Scan for the cell matching the given text and deliver its (x, y) coordinate at center. 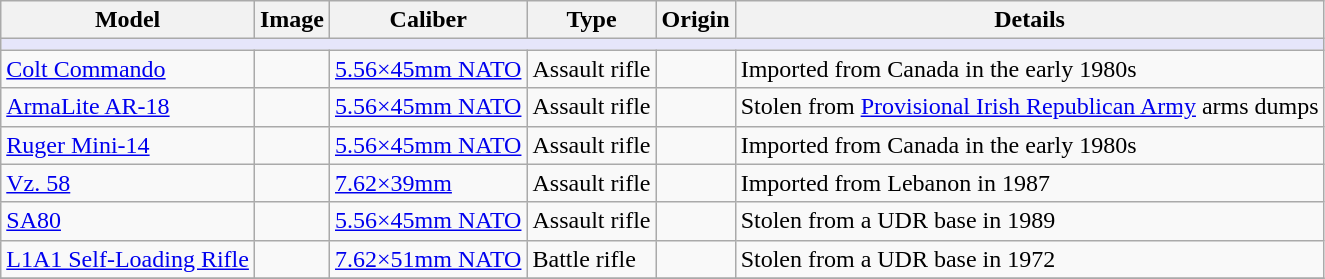
Ruger Mini-14 (128, 145)
ArmaLite AR-18 (128, 107)
7.62×39mm (428, 183)
7.62×51mm NATO (428, 259)
Imported from Lebanon in 1987 (1030, 183)
Image (292, 20)
L1A1 Self-Loading Rifle (128, 259)
Stolen from a UDR base in 1989 (1030, 221)
Caliber (428, 20)
Model (128, 20)
Stolen from Provisional Irish Republican Army arms dumps (1030, 107)
Type (592, 20)
Details (1030, 20)
Colt Commando (128, 69)
Origin (696, 20)
SA80 (128, 221)
Stolen from a UDR base in 1972 (1030, 259)
Vz. 58 (128, 183)
Battle rifle (592, 259)
